Return (X, Y) of the center of cell containing provided text 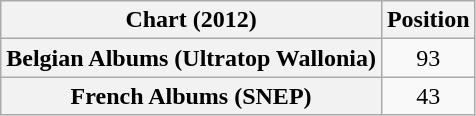
Chart (2012) (192, 20)
93 (428, 58)
Belgian Albums (Ultratop Wallonia) (192, 58)
French Albums (SNEP) (192, 96)
43 (428, 96)
Position (428, 20)
